Output the (x, y) coordinate of the center of the cell containing the given text.  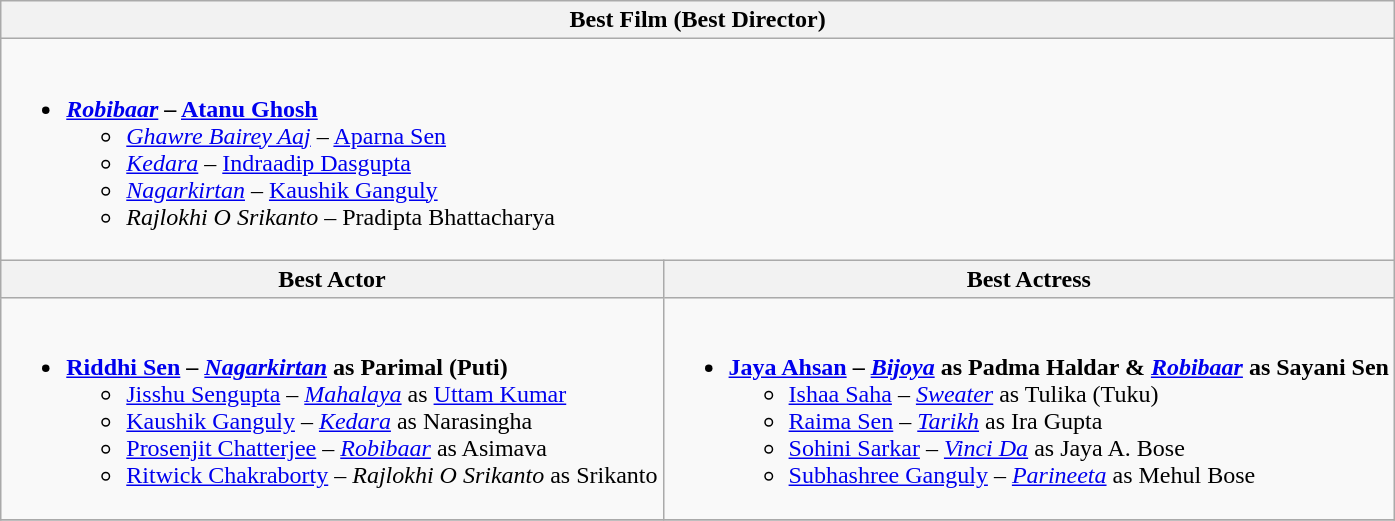
Best Actor (332, 279)
Best Film (Best Director) (698, 20)
Best Actress (1028, 279)
